Find where the given text appears and provide that cell's center as (x, y) coordinate. 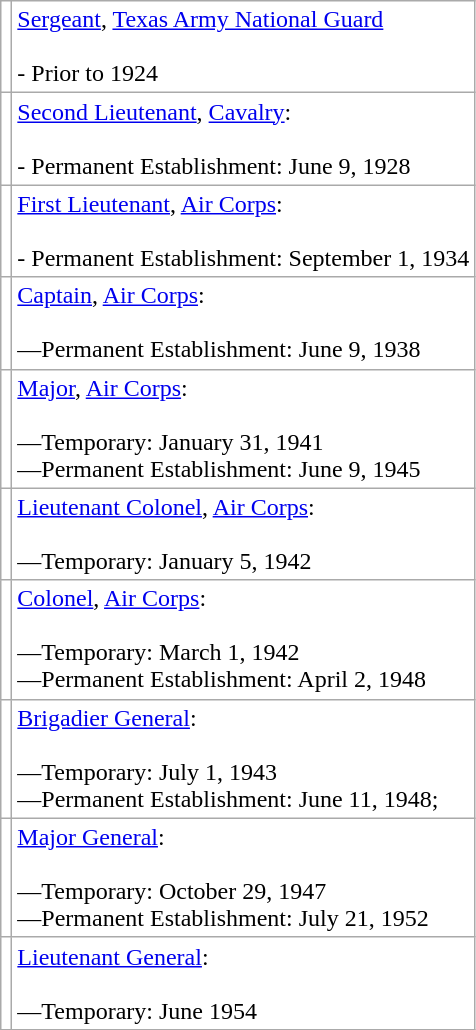
Major General:—Temporary: October 29, 1947—Permanent Establishment: July 21, 1952 (244, 878)
Captain, Air Corps: —Permanent Establishment: June 9, 1938 (244, 323)
Lieutenant General:—Temporary: June 1954 (244, 983)
Lieutenant Colonel, Air Corps: —Temporary: January 5, 1942 (244, 534)
Colonel, Air Corps: —Temporary: March 1, 1942—Permanent Establishment: April 2, 1948 (244, 640)
Brigadier General:—Temporary: July 1, 1943—Permanent Establishment: June 11, 1948; (244, 758)
Sergeant, Texas Army National Guard- Prior to 1924 (244, 47)
Second Lieutenant, Cavalry: - Permanent Establishment: June 9, 1928 (244, 139)
First Lieutenant, Air Corps: - Permanent Establishment: September 1, 1934 (244, 231)
Major, Air Corps: —Temporary: January 31, 1941—Permanent Establishment: June 9, 1945 (244, 428)
